Capture the cell that displays the provided text and extract its (x, y) central coordinate. 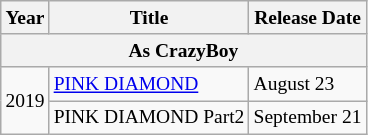
Year (25, 18)
September 21 (308, 118)
PINK DIAMOND Part2 (149, 118)
Title (149, 18)
PINK DIAMOND (149, 84)
2019 (25, 100)
August 23 (308, 84)
Release Date (308, 18)
As CrazyBoy (184, 50)
